Locate the cell with the specified text and output its (x, y) center coordinate. 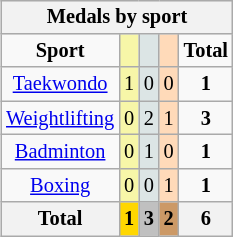
Boxing (60, 185)
6 (206, 219)
Badminton (60, 152)
Medals by sport (117, 17)
Weightlifting (60, 118)
Taekwondo (60, 84)
Sport (60, 51)
